Search for the cell housing the specified text and yield its [x, y] center coordinate. 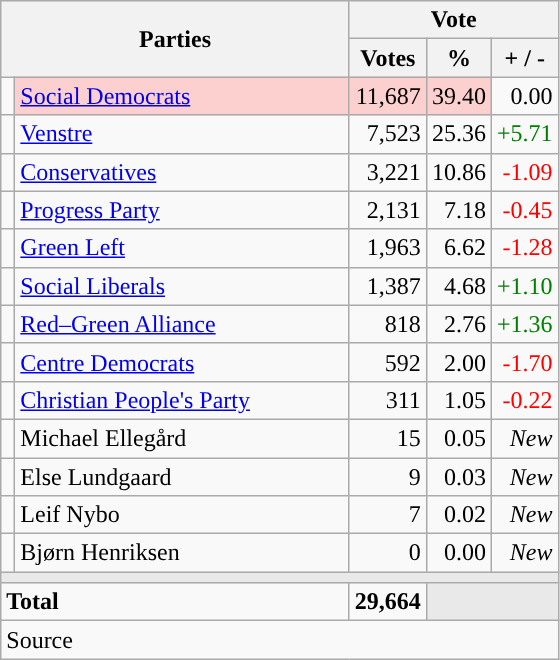
0.02 [458, 515]
Centre Democrats [182, 362]
0.03 [458, 477]
+1.10 [524, 286]
Source [280, 640]
-0.45 [524, 210]
+ / - [524, 58]
39.40 [458, 96]
7,523 [388, 134]
1,387 [388, 286]
311 [388, 400]
Else Lundgaard [182, 477]
0.05 [458, 438]
818 [388, 324]
0 [388, 553]
-1.70 [524, 362]
11,687 [388, 96]
6.62 [458, 248]
Social Democrats [182, 96]
-1.09 [524, 172]
9 [388, 477]
2.00 [458, 362]
15 [388, 438]
Venstre [182, 134]
25.36 [458, 134]
2,131 [388, 210]
-1.28 [524, 248]
29,664 [388, 602]
+1.36 [524, 324]
Red–Green Alliance [182, 324]
Social Liberals [182, 286]
7.18 [458, 210]
Bjørn Henriksen [182, 553]
Christian People's Party [182, 400]
+5.71 [524, 134]
4.68 [458, 286]
% [458, 58]
7 [388, 515]
Vote [454, 20]
10.86 [458, 172]
Progress Party [182, 210]
Conservatives [182, 172]
Leif Nybo [182, 515]
2.76 [458, 324]
Votes [388, 58]
1,963 [388, 248]
1.05 [458, 400]
Parties [176, 39]
-0.22 [524, 400]
Michael Ellegård [182, 438]
Green Left [182, 248]
3,221 [388, 172]
592 [388, 362]
Total [176, 602]
